Capture the cell that displays the provided text and extract its (x, y) central coordinate. 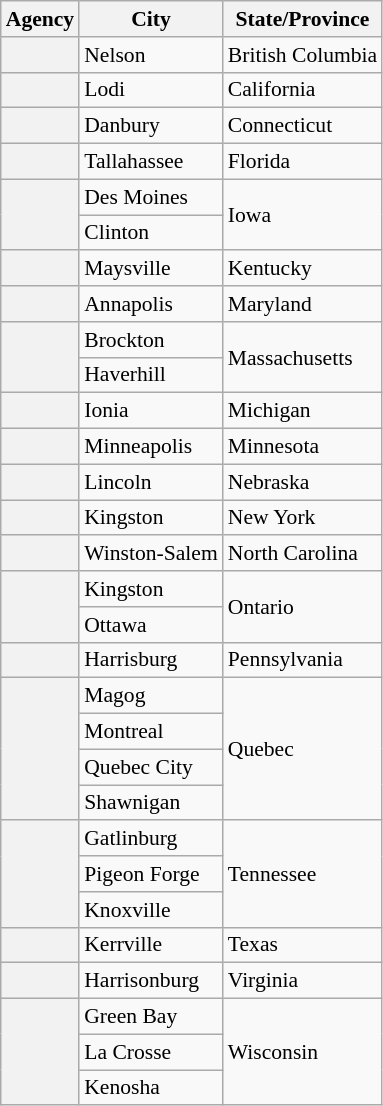
Tallahassee (151, 162)
Iowa (302, 214)
Brockton (151, 340)
Des Moines (151, 197)
Massachusetts (302, 358)
Nebraska (302, 482)
Clinton (151, 233)
Michigan (302, 411)
New York (302, 518)
Ontario (302, 606)
Ionia (151, 411)
Knoxville (151, 910)
Maysville (151, 269)
Maryland (302, 304)
Florida (302, 162)
Kentucky (302, 269)
Lodi (151, 90)
Agency (40, 19)
Tennessee (302, 874)
Magog (151, 696)
Quebec City (151, 767)
Wisconsin (302, 1052)
Virginia (302, 981)
Harrisburg (151, 660)
Quebec (302, 749)
Kerrville (151, 945)
Pennsylvania (302, 660)
Nelson (151, 55)
State/Province (302, 19)
California (302, 90)
North Carolina (302, 554)
Annapolis (151, 304)
Kenosha (151, 1088)
Danbury (151, 126)
Minnesota (302, 447)
Ottawa (151, 625)
Connecticut (302, 126)
City (151, 19)
Haverhill (151, 375)
La Crosse (151, 1052)
Winston-Salem (151, 554)
Lincoln (151, 482)
Texas (302, 945)
Minneapolis (151, 447)
Pigeon Forge (151, 874)
Green Bay (151, 1017)
British Columbia (302, 55)
Montreal (151, 732)
Gatlinburg (151, 839)
Shawnigan (151, 803)
Harrisonburg (151, 981)
